Provide the (x, y) coordinate of the cell's center where the given text is located.  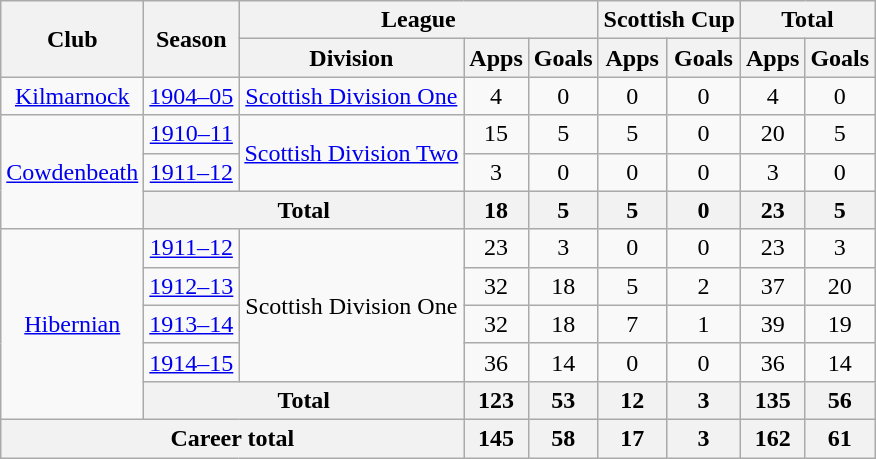
1910–11 (192, 134)
Season (192, 39)
Scottish Cup (669, 20)
53 (563, 400)
1914–15 (192, 362)
61 (840, 438)
135 (772, 400)
League (418, 20)
1904–05 (192, 96)
Career total (232, 438)
Division (352, 58)
123 (496, 400)
19 (840, 324)
58 (563, 438)
1913–14 (192, 324)
2 (703, 286)
12 (632, 400)
Kilmarnock (72, 96)
17 (632, 438)
Hibernian (72, 324)
Cowdenbeath (72, 172)
145 (496, 438)
39 (772, 324)
56 (840, 400)
7 (632, 324)
162 (772, 438)
1912–13 (192, 286)
15 (496, 134)
1 (703, 324)
Scottish Division Two (352, 153)
37 (772, 286)
Club (72, 39)
